For the text-containing cell, return its midpoint in [x, y] coordinate format. 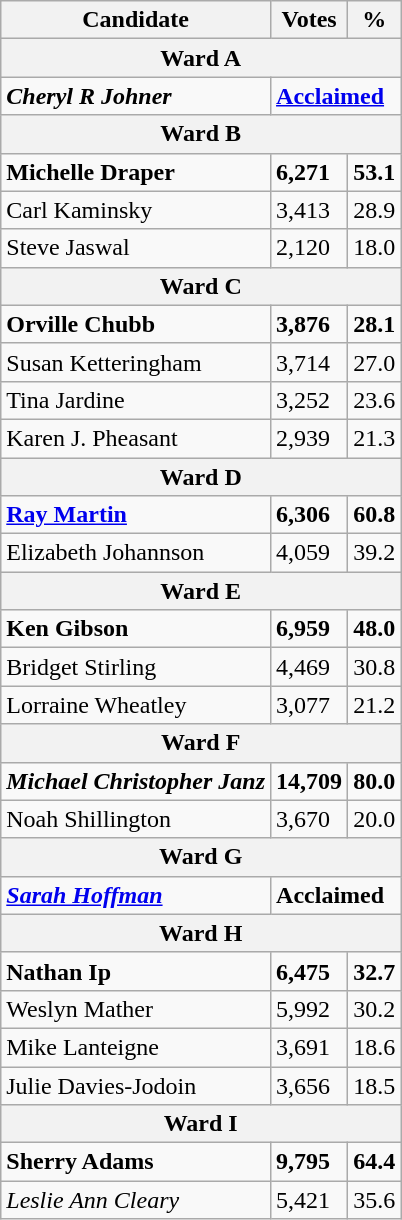
Nathan Ip [136, 971]
14,709 [310, 781]
35.6 [374, 1200]
Ward H [201, 933]
53.1 [374, 172]
30.8 [374, 667]
Cheryl R Johner [136, 96]
48.0 [374, 629]
Ken Gibson [136, 629]
3,691 [310, 1047]
Sarah Hoffman [136, 895]
Candidate [136, 20]
3,077 [310, 705]
28.9 [374, 210]
Carl Kaminsky [136, 210]
39.2 [374, 553]
18.0 [374, 248]
28.1 [374, 324]
Sherry Adams [136, 1162]
60.8 [374, 515]
Ward A [201, 58]
Karen J. Pheasant [136, 438]
5,992 [310, 1009]
3,714 [310, 362]
18.5 [374, 1085]
18.6 [374, 1047]
Ward C [201, 286]
5,421 [310, 1200]
% [374, 20]
Ward D [201, 477]
32.7 [374, 971]
6,475 [310, 971]
3,876 [310, 324]
4,059 [310, 553]
Michelle Draper [136, 172]
2,120 [310, 248]
9,795 [310, 1162]
64.4 [374, 1162]
Mike Lanteigne [136, 1047]
Leslie Ann Cleary [136, 1200]
Tina Jardine [136, 400]
Ward I [201, 1124]
23.6 [374, 400]
Lorraine Wheatley [136, 705]
6,306 [310, 515]
6,959 [310, 629]
Bridget Stirling [136, 667]
27.0 [374, 362]
3,252 [310, 400]
6,271 [310, 172]
2,939 [310, 438]
Votes [310, 20]
Ward E [201, 591]
3,656 [310, 1085]
21.3 [374, 438]
3,413 [310, 210]
20.0 [374, 819]
Weslyn Mather [136, 1009]
80.0 [374, 781]
Steve Jaswal [136, 248]
Ward B [201, 134]
Elizabeth Johannson [136, 553]
21.2 [374, 705]
4,469 [310, 667]
3,670 [310, 819]
Michael Christopher Janz [136, 781]
Noah Shillington [136, 819]
Susan Ketteringham [136, 362]
Orville Chubb [136, 324]
30.2 [374, 1009]
Ward G [201, 857]
Ray Martin [136, 515]
Ward F [201, 743]
Julie Davies-Jodoin [136, 1085]
